Provide the (X, Y) coordinate of the cell's center where the given text is located.  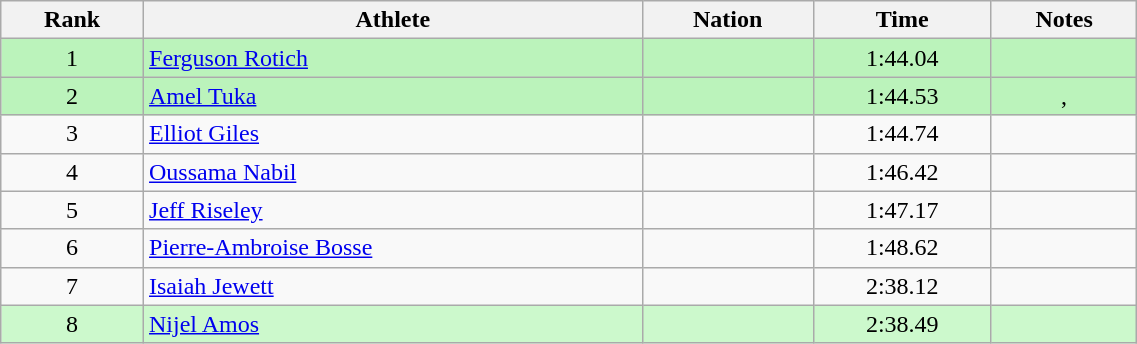
2 (72, 96)
8 (72, 324)
Nation (728, 20)
1 (72, 58)
1:44.04 (902, 58)
Ferguson Rotich (394, 58)
1:44.74 (902, 134)
Elliot Giles (394, 134)
Amel Tuka (394, 96)
Oussama Nabil (394, 172)
, (1064, 96)
1:48.62 (902, 248)
3 (72, 134)
Time (902, 20)
Athlete (394, 20)
6 (72, 248)
1:46.42 (902, 172)
Isaiah Jewett (394, 286)
Notes (1064, 20)
Pierre-Ambroise Bosse (394, 248)
Jeff Riseley (394, 210)
1:44.53 (902, 96)
Rank (72, 20)
1:47.17 (902, 210)
2:38.12 (902, 286)
5 (72, 210)
2:38.49 (902, 324)
7 (72, 286)
Nijel Amos (394, 324)
4 (72, 172)
